Extract the [X, Y] coordinate from the center of the cell holding the provided text.  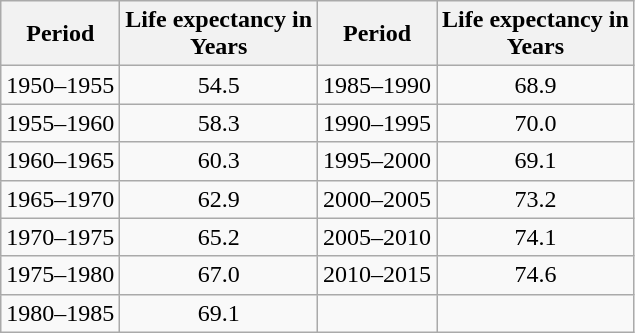
54.5 [219, 85]
1975–1980 [60, 275]
1955–1960 [60, 123]
1970–1975 [60, 237]
1980–1985 [60, 313]
2010–2015 [378, 275]
2000–2005 [378, 199]
65.2 [219, 237]
60.3 [219, 161]
67.0 [219, 275]
1965–1970 [60, 199]
1985–1990 [378, 85]
73.2 [536, 199]
1995–2000 [378, 161]
68.9 [536, 85]
1950–1955 [60, 85]
62.9 [219, 199]
1990–1995 [378, 123]
70.0 [536, 123]
74.1 [536, 237]
74.6 [536, 275]
58.3 [219, 123]
2005–2010 [378, 237]
1960–1965 [60, 161]
